Locate the cell with the specified text and output its [X, Y] center coordinate. 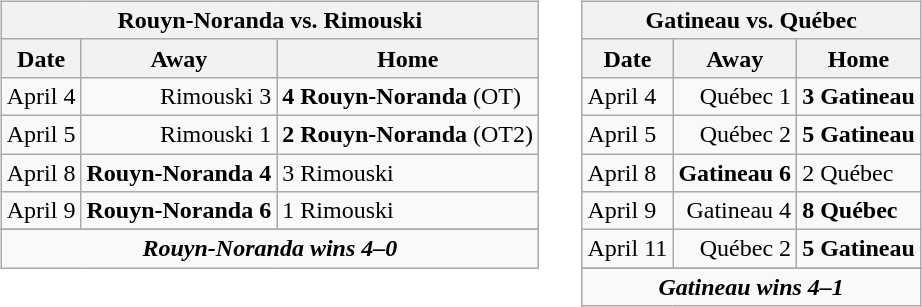
Rimouski 3 [179, 96]
3 Rimouski [408, 173]
2 Rouyn-Noranda (OT2) [408, 134]
Rouyn-Noranda wins 4–0 [270, 249]
8 Québec [859, 211]
Québec 1 [735, 96]
Gatineau 6 [735, 173]
Gatineau vs. Québec [751, 20]
2 Québec [859, 173]
Gatineau wins 4–1 [751, 287]
3 Gatineau [859, 96]
Gatineau 4 [735, 211]
1 Rimouski [408, 211]
Rimouski 1 [179, 134]
Rouyn-Noranda 6 [179, 211]
April 11 [628, 249]
Rouyn-Noranda 4 [179, 173]
4 Rouyn-Noranda (OT) [408, 96]
Rouyn-Noranda vs. Rimouski [270, 20]
